Pinpoint the cell where the given text exists, returning its (x, y) midpoint coordinate. 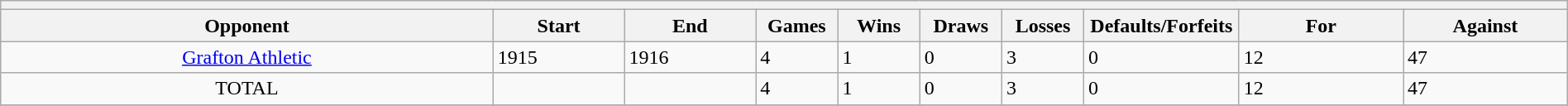
1916 (690, 57)
Draws (961, 26)
Opponent (246, 26)
Against (1485, 26)
1915 (559, 57)
Grafton Athletic (246, 57)
For (1321, 26)
Wins (878, 26)
End (690, 26)
Defaults/Forfeits (1162, 26)
Losses (1042, 26)
Games (797, 26)
TOTAL (246, 89)
Start (559, 26)
